Return (x, y) of the center of cell containing provided text 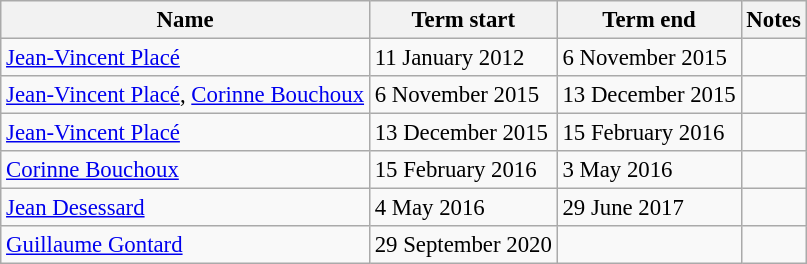
Guillaume Gontard (186, 245)
Jean-Vincent Placé, Corinne Bouchoux (186, 95)
Notes (774, 20)
Term start (463, 20)
11 January 2012 (463, 58)
29 June 2017 (649, 208)
Corinne Bouchoux (186, 170)
Term end (649, 20)
29 September 2020 (463, 245)
4 May 2016 (463, 208)
Name (186, 20)
3 May 2016 (649, 170)
Jean Desessard (186, 208)
